Locate the cell with the specified text and output its (X, Y) center coordinate. 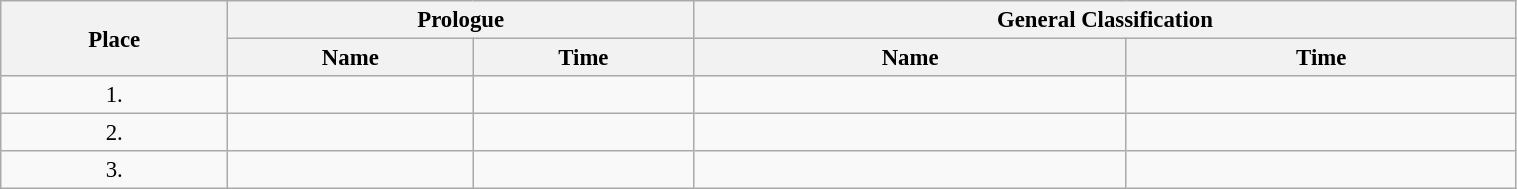
3. (114, 170)
Prologue (461, 20)
Place (114, 38)
2. (114, 133)
1. (114, 95)
General Classification (1105, 20)
